Locate the cell with the specified text and output its (x, y) center coordinate. 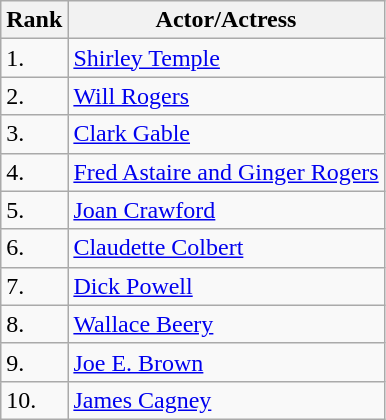
Will Rogers (226, 96)
James Cagney (226, 400)
8. (34, 324)
Shirley Temple (226, 58)
9. (34, 362)
Fred Astaire and Ginger Rogers (226, 172)
Clark Gable (226, 134)
Joe E. Brown (226, 362)
Actor/Actress (226, 20)
6. (34, 248)
3. (34, 134)
Rank (34, 20)
4. (34, 172)
Joan Crawford (226, 210)
10. (34, 400)
5. (34, 210)
2. (34, 96)
7. (34, 286)
1. (34, 58)
Claudette Colbert (226, 248)
Dick Powell (226, 286)
Wallace Beery (226, 324)
